Scan for the cell matching the given text and deliver its (X, Y) coordinate at center. 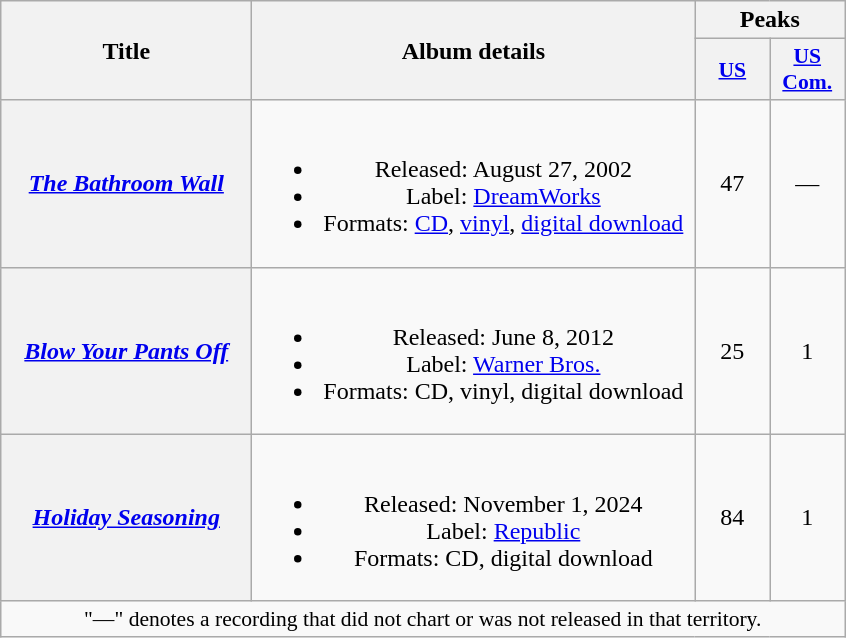
25 (732, 350)
84 (732, 518)
Peaks (770, 20)
Album details (474, 50)
"—" denotes a recording that did not chart or was not released in that territory. (423, 619)
The Bathroom Wall (126, 184)
— (808, 184)
Released: June 8, 2012Label: Warner Bros.Formats: CD, vinyl, digital download (474, 350)
US (732, 70)
USCom. (808, 70)
Released: November 1, 2024Label: RepublicFormats: CD, digital download (474, 518)
Released: August 27, 2002Label: DreamWorksFormats: CD, vinyl, digital download (474, 184)
Blow Your Pants Off (126, 350)
Title (126, 50)
47 (732, 184)
Holiday Seasoning (126, 518)
